Detect which cell encompasses the target text, then output its [X, Y] center coordinate. 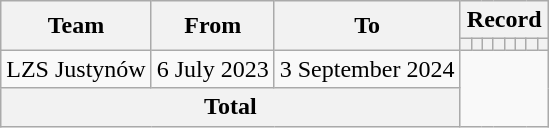
Record [504, 20]
Total [230, 107]
To [367, 26]
From [212, 26]
3 September 2024 [367, 69]
LZS Justynów [76, 69]
Team [76, 26]
6 July 2023 [212, 69]
